Return the [X, Y] coordinate for the center point of the cell that contains the specified text.  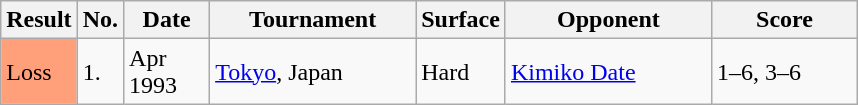
Hard [461, 72]
Tournament [313, 20]
Surface [461, 20]
Date [167, 20]
Kimiko Date [608, 72]
Result [39, 20]
Loss [39, 72]
Tokyo, Japan [313, 72]
1–6, 3–6 [784, 72]
Opponent [608, 20]
Score [784, 20]
No. [100, 20]
Apr 1993 [167, 72]
1. [100, 72]
